Return (X, Y) of the center of cell containing provided text 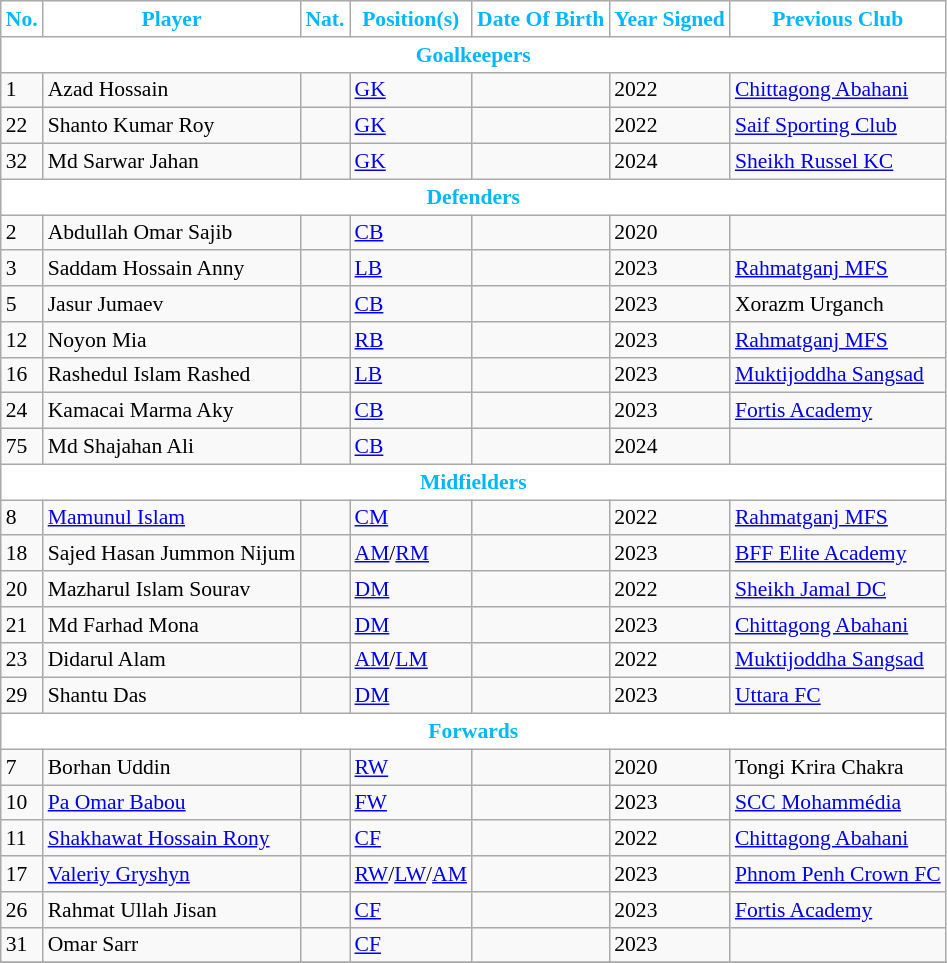
Valeriy Gryshyn (172, 874)
Saif Sporting Club (838, 126)
16 (22, 375)
Azad Hossain (172, 90)
Jasur Jumaev (172, 304)
Uttara FC (838, 696)
Abdullah Omar Sajib (172, 233)
Noyon Mia (172, 340)
Midfielders (474, 482)
SCC Mohammédia (838, 803)
2 (22, 233)
FW (411, 803)
RB (411, 340)
31 (22, 945)
18 (22, 554)
75 (22, 447)
Sheikh Jamal DC (838, 589)
20 (22, 589)
3 (22, 269)
AM/LM (411, 660)
32 (22, 162)
8 (22, 518)
Sajed Hasan Jummon Nijum (172, 554)
21 (22, 625)
Forwards (474, 732)
Mamunul Islam (172, 518)
Nat. (324, 19)
Saddam Hossain Anny (172, 269)
Shakhawat Hossain Rony (172, 839)
Mazharul Islam Sourav (172, 589)
Kamacai Marma Aky (172, 411)
Borhan Uddin (172, 767)
Defenders (474, 197)
Md Shajahan Ali (172, 447)
Sheikh Russel KC (838, 162)
22 (22, 126)
Position(s) (411, 19)
12 (22, 340)
Tongi Krira Chakra (838, 767)
No. (22, 19)
Rahmat Ullah Jisan (172, 910)
26 (22, 910)
Date Of Birth (540, 19)
Pa Omar Babou (172, 803)
CM (411, 518)
10 (22, 803)
Phnom Penh Crown FC (838, 874)
Omar Sarr (172, 945)
7 (22, 767)
11 (22, 839)
Previous Club (838, 19)
BFF Elite Academy (838, 554)
23 (22, 660)
5 (22, 304)
AM/RM (411, 554)
Goalkeepers (474, 55)
Player (172, 19)
29 (22, 696)
Shanto Kumar Roy (172, 126)
24 (22, 411)
RW (411, 767)
Didarul Alam (172, 660)
RW/LW/AM (411, 874)
Md Farhad Mona (172, 625)
Shantu Das (172, 696)
Year Signed (670, 19)
Rashedul Islam Rashed (172, 375)
Xorazm Urganch (838, 304)
1 (22, 90)
Md Sarwar Jahan (172, 162)
17 (22, 874)
